Return (X, Y) of the center of cell containing provided text 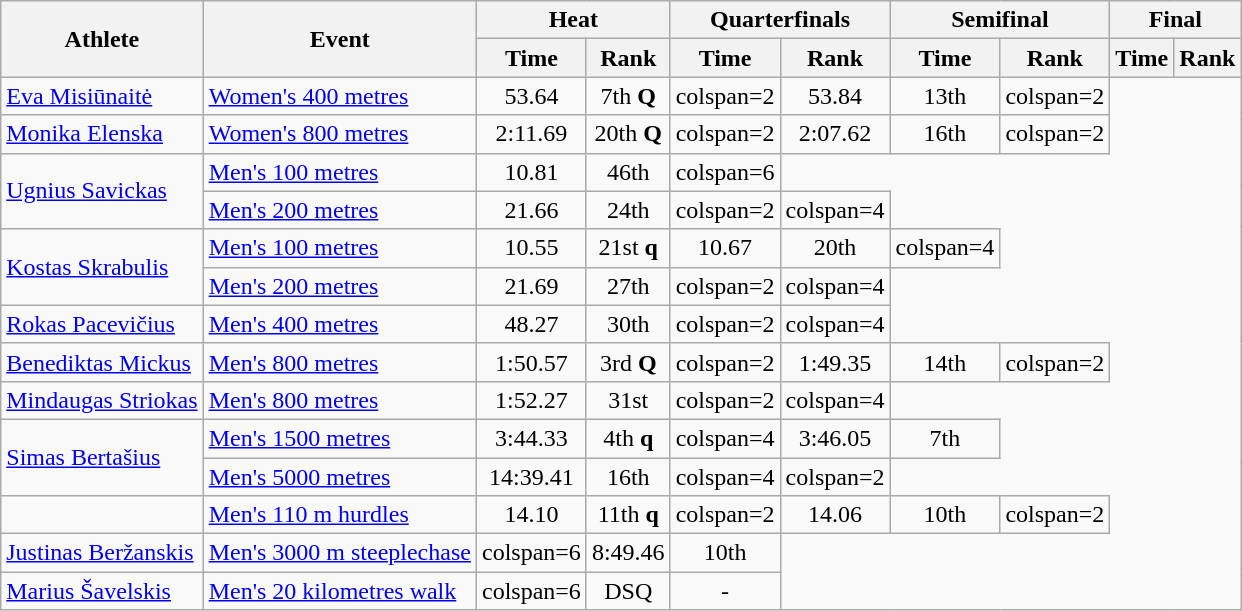
Simas Bertašius (102, 457)
7th Q (628, 96)
Heat (573, 20)
13th (945, 96)
Marius Šavelskis (102, 591)
DSQ (628, 591)
10.55 (531, 248)
Men's 400 metres (340, 324)
1:50.57 (531, 362)
Monika Elenska (102, 134)
30th (628, 324)
Eva Misiūnaitė (102, 96)
48.27 (531, 324)
- (725, 591)
Final (1176, 20)
3:44.33 (531, 438)
2:07.62 (835, 134)
24th (628, 210)
Men's 5000 metres (340, 477)
Women's 400 metres (340, 96)
14.06 (835, 515)
10.81 (531, 172)
2:11.69 (531, 134)
53.84 (835, 96)
21.66 (531, 210)
Kostas Skrabulis (102, 267)
Mindaugas Striokas (102, 400)
1:49.35 (835, 362)
27th (628, 286)
7th (945, 438)
Men's 110 m hurdles (340, 515)
Benediktas Mickus (102, 362)
3rd Q (628, 362)
11th q (628, 515)
Semifinal (1000, 20)
Ugnius Savickas (102, 191)
4th q (628, 438)
Men's 1500 metres (340, 438)
21.69 (531, 286)
20th Q (628, 134)
31st (628, 400)
10.67 (725, 248)
46th (628, 172)
Event (340, 39)
21st q (628, 248)
53.64 (531, 96)
Quarterfinals (780, 20)
Men's 20 kilometres walk (340, 591)
1:52.27 (531, 400)
20th (835, 248)
Justinas Beržanskis (102, 553)
Athlete (102, 39)
14th (945, 362)
8:49.46 (628, 553)
14.10 (531, 515)
14:39.41 (531, 477)
Men's 3000 m steeplechase (340, 553)
Rokas Pacevičius (102, 324)
Women's 800 metres (340, 134)
3:46.05 (835, 438)
